Find where the given text appears and provide that cell's center as (X, Y) coordinate. 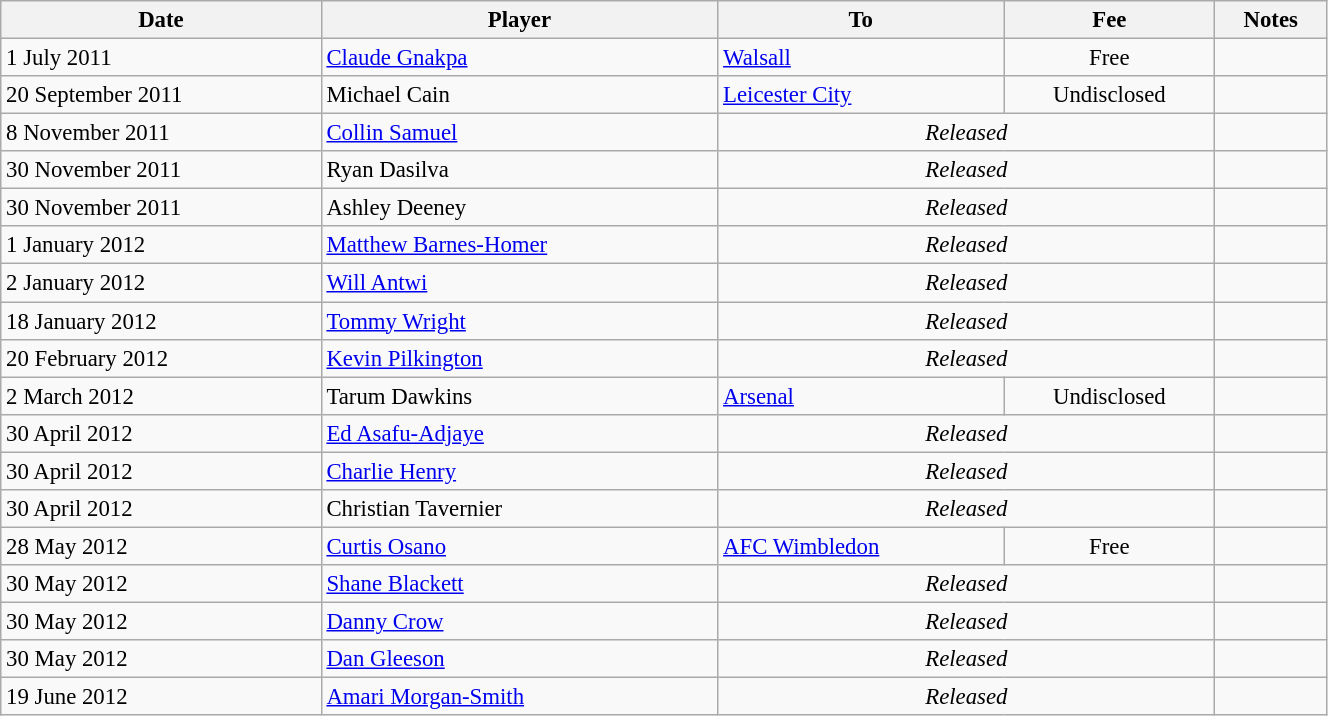
Ryan Dasilva (520, 170)
2 March 2012 (161, 396)
1 January 2012 (161, 245)
Danny Crow (520, 621)
28 May 2012 (161, 546)
20 September 2011 (161, 95)
Dan Gleeson (520, 659)
AFC Wimbledon (861, 546)
Date (161, 20)
Charlie Henry (520, 471)
Christian Tavernier (520, 509)
8 November 2011 (161, 133)
Kevin Pilkington (520, 358)
Michael Cain (520, 95)
1 July 2011 (161, 58)
Leicester City (861, 95)
19 June 2012 (161, 697)
Fee (1110, 20)
Shane Blackett (520, 584)
Walsall (861, 58)
2 January 2012 (161, 283)
18 January 2012 (161, 321)
Tarum Dawkins (520, 396)
Notes (1270, 20)
Will Antwi (520, 283)
Amari Morgan-Smith (520, 697)
Player (520, 20)
20 February 2012 (161, 358)
Curtis Osano (520, 546)
Ed Asafu-Adjaye (520, 433)
To (861, 20)
Ashley Deeney (520, 208)
Tommy Wright (520, 321)
Collin Samuel (520, 133)
Arsenal (861, 396)
Claude Gnakpa (520, 58)
Matthew Barnes-Homer (520, 245)
